Pinpoint the cell where the given text exists, returning its [x, y] midpoint coordinate. 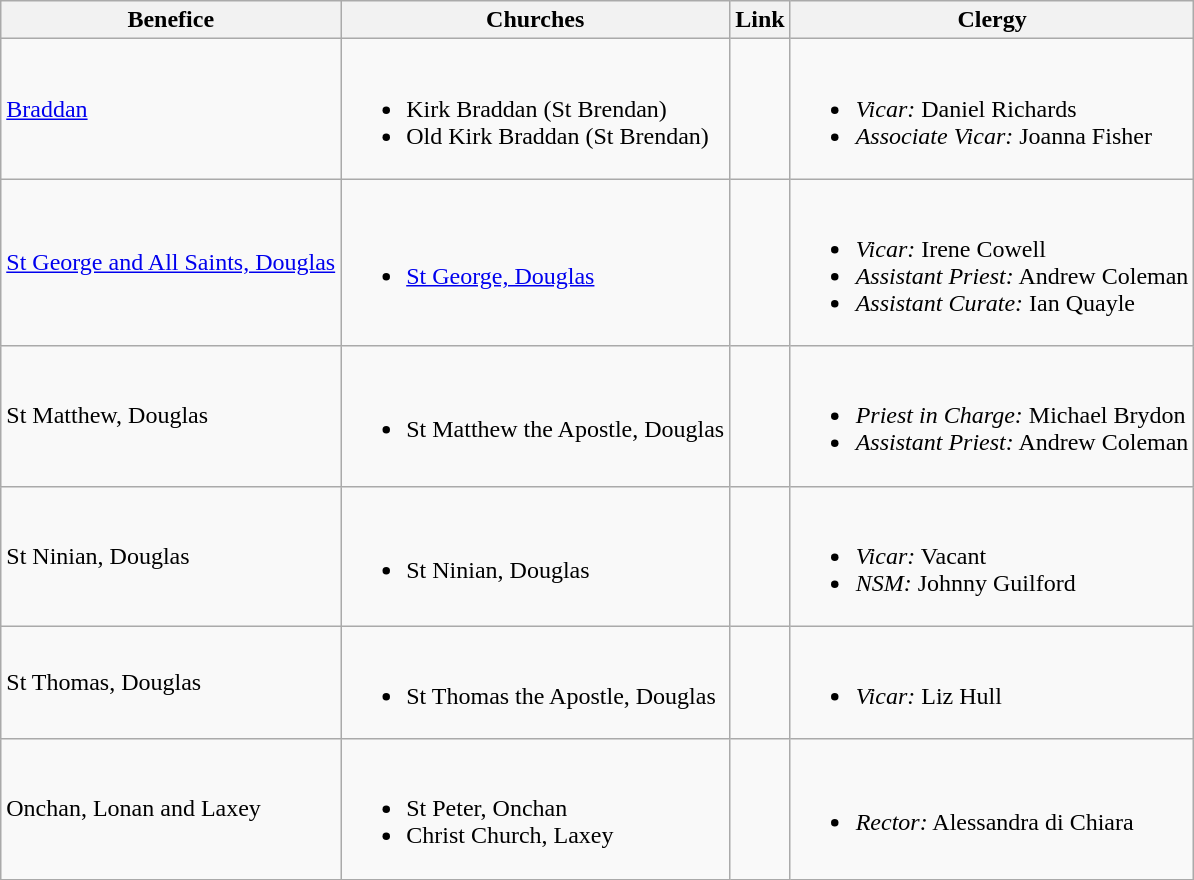
St Peter, OnchanChrist Church, Laxey [536, 809]
Braddan [171, 109]
Link [760, 20]
Priest in Charge: Michael BrydonAssistant Priest: Andrew Coleman [992, 416]
Benefice [171, 20]
St Matthew, Douglas [171, 416]
Vicar: VacantNSM: Johnny Guilford [992, 556]
St Matthew the Apostle, Douglas [536, 416]
Onchan, Lonan and Laxey [171, 809]
St Thomas the Apostle, Douglas [536, 682]
Clergy [992, 20]
Kirk Braddan (St Brendan)Old Kirk Braddan (St Brendan) [536, 109]
St George, Douglas [536, 262]
St George and All Saints, Douglas [171, 262]
Vicar: Irene CowellAssistant Priest: Andrew ColemanAssistant Curate: Ian Quayle [992, 262]
Vicar: Liz Hull [992, 682]
Vicar: Daniel RichardsAssociate Vicar: Joanna Fisher [992, 109]
St Thomas, Douglas [171, 682]
Rector: Alessandra di Chiara [992, 809]
Churches [536, 20]
